Scan for the cell matching the given text and deliver its (x, y) coordinate at center. 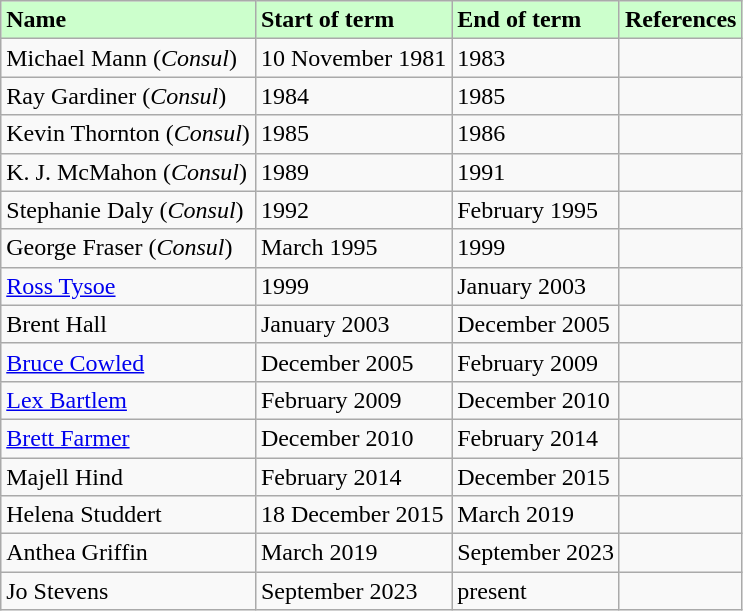
1983 (536, 58)
Stephanie Daly (Consul) (128, 210)
George Fraser (Consul) (128, 248)
Ray Gardiner (Consul) (128, 96)
February 1995 (536, 210)
Anthea Griffin (128, 553)
1986 (536, 134)
Lex Bartlem (128, 400)
Jo Stevens (128, 591)
Name (128, 20)
Start of term (353, 20)
Helena Studdert (128, 515)
18 December 2015 (353, 515)
1992 (353, 210)
Brett Farmer (128, 438)
1984 (353, 96)
Majell Hind (128, 477)
Ross Tysoe (128, 286)
10 November 1981 (353, 58)
K. J. McMahon (Consul) (128, 172)
Kevin Thornton (Consul) (128, 134)
present (536, 591)
March 1995 (353, 248)
1989 (353, 172)
Bruce Cowled (128, 362)
References (680, 20)
End of term (536, 20)
1991 (536, 172)
December 2015 (536, 477)
Brent Hall (128, 324)
Michael Mann (Consul) (128, 58)
